Find where the given text appears and provide that cell's center as (x, y) coordinate. 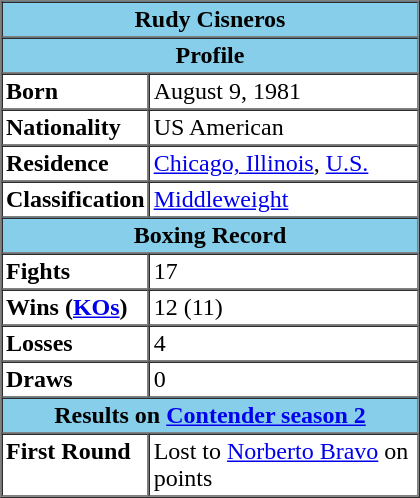
Wins (KOs) (76, 308)
Profile (210, 56)
Lost to Norberto Bravo on points (284, 466)
Boxing Record (210, 236)
Middleweight (284, 200)
Results on Contender season 2 (210, 416)
Fights (76, 272)
Rudy Cisneros (210, 20)
Draws (76, 380)
0 (284, 380)
Nationality (76, 128)
4 (284, 344)
12 (11) (284, 308)
August 9, 1981 (284, 92)
US American (284, 128)
Classification (76, 200)
First Round (76, 466)
17 (284, 272)
Chicago, Illinois, U.S. (284, 164)
Losses (76, 344)
Born (76, 92)
Residence (76, 164)
